Provide the (X, Y) coordinate of the cell's center where the given text is located.  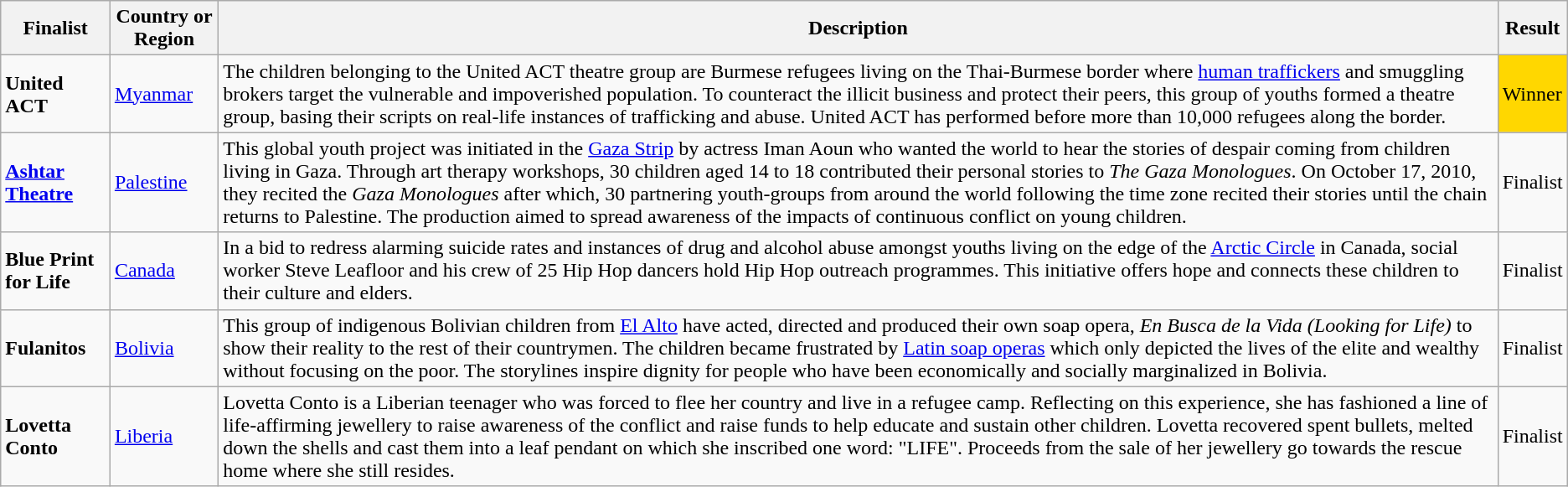
Lovetta Conto (55, 436)
Fulanitos (55, 348)
Bolivia (164, 348)
United ACT (55, 94)
Myanmar (164, 94)
Canada (164, 271)
Blue Print for Life (55, 271)
Ashtar Theatre (55, 183)
Result (1533, 28)
Country or Region (164, 28)
Palestine (164, 183)
Winner (1533, 94)
Liberia (164, 436)
Description (858, 28)
